Scan for the cell matching the given text and deliver its [x, y] coordinate at center. 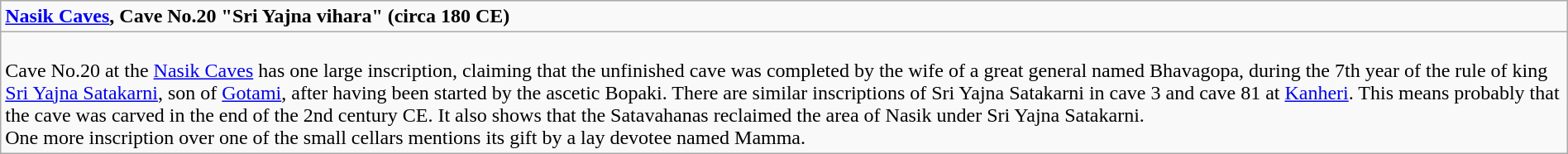
Nasik Caves, Cave No.20 "Sri Yajna vihara" (circa 180 CE) [784, 17]
